Capture the cell that displays the provided text and extract its [X, Y] central coordinate. 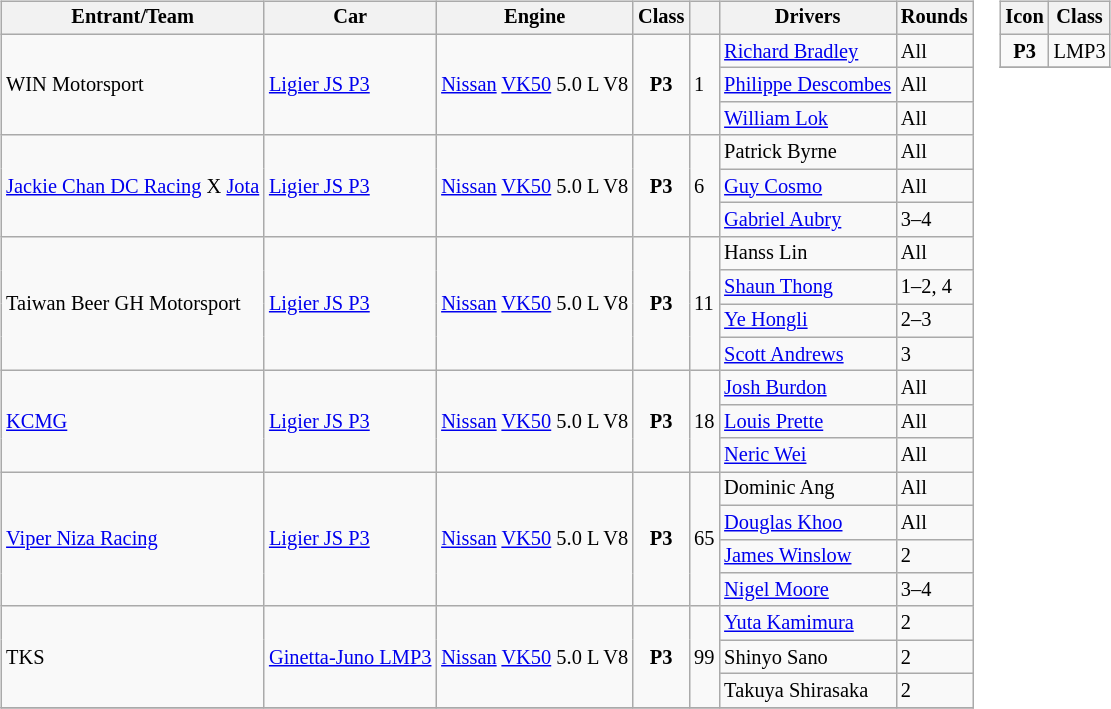
LMP3 [1080, 51]
Gabriel Aubry [808, 220]
Viper Niza Racing [132, 540]
1 [704, 84]
Patrick Byrne [808, 152]
Takuya Shirasaka [808, 691]
WIN Motorsport [132, 84]
Nigel Moore [808, 590]
KCMG [132, 422]
6 [704, 186]
Dominic Ang [808, 489]
99 [704, 656]
Car [350, 18]
Hanss Lin [808, 253]
Ye Hongli [808, 321]
65 [704, 540]
Rounds [934, 18]
11 [704, 304]
Drivers [808, 18]
1–2, 4 [934, 287]
Jackie Chan DC Racing X Jota [132, 186]
James Winslow [808, 556]
Guy Cosmo [808, 186]
Richard Bradley [808, 51]
Taiwan Beer GH Motorsport [132, 304]
Neric Wei [808, 455]
3 [934, 354]
Scott Andrews [808, 354]
18 [704, 422]
Shinyo Sano [808, 657]
Icon [1024, 18]
Ginetta-Juno LMP3 [350, 656]
Josh Burdon [808, 388]
Philippe Descombes [808, 85]
Louis Prette [808, 422]
2–3 [934, 321]
TKS [132, 656]
Entrant/Team [132, 18]
Shaun Thong [808, 287]
Engine [534, 18]
Yuta Kamimura [808, 623]
William Lok [808, 119]
Douglas Khoo [808, 522]
